Return the [x, y] coordinate for the center point of the cell that contains the specified text.  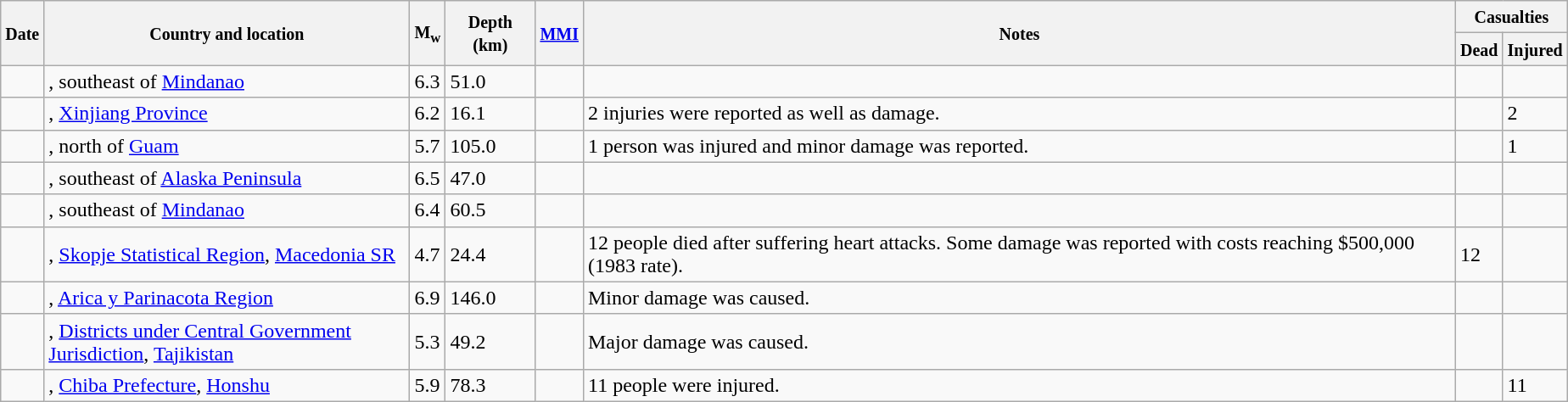
6.9 [428, 298]
12 people died after suffering heart attacks. Some damage was reported with costs reaching $500,000 (1983 rate). [1019, 254]
Casualties [1511, 17]
16.1 [490, 114]
6.3 [428, 81]
, Skopje Statistical Region, Macedonia SR [227, 254]
11 people were injured. [1019, 385]
2 [1535, 114]
, southeast of Alaska Peninsula [227, 178]
78.3 [490, 385]
Country and location [227, 33]
5.3 [428, 341]
MMI [560, 33]
5.7 [428, 146]
, Chiba Prefecture, Honshu [227, 385]
11 [1535, 385]
Minor damage was caused. [1019, 298]
47.0 [490, 178]
4.7 [428, 254]
2 injuries were reported as well as damage. [1019, 114]
51.0 [490, 81]
1 person was injured and minor damage was reported. [1019, 146]
60.5 [490, 210]
Date [22, 33]
Major damage was caused. [1019, 341]
Injured [1535, 49]
Dead [1479, 49]
6.2 [428, 114]
146.0 [490, 298]
Mw [428, 33]
49.2 [490, 341]
6.4 [428, 210]
5.9 [428, 385]
6.5 [428, 178]
, Arica y Parinacota Region [227, 298]
105.0 [490, 146]
12 [1479, 254]
24.4 [490, 254]
, Xinjiang Province [227, 114]
Depth (km) [490, 33]
, Districts under Central Government Jurisdiction, Tajikistan [227, 341]
, north of Guam [227, 146]
Notes [1019, 33]
1 [1535, 146]
